Pinpoint the cell where the given text exists, returning its (x, y) midpoint coordinate. 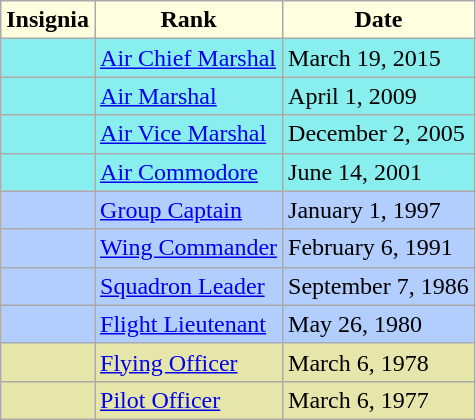
January 1, 1997 (379, 210)
Air Vice Marshal (189, 134)
Air Marshal (189, 96)
Rank (189, 20)
Pilot Officer (189, 400)
Group Captain (189, 210)
Date (379, 20)
June 14, 2001 (379, 172)
Air Commodore (189, 172)
May 26, 1980 (379, 324)
Air Chief Marshal (189, 58)
March 6, 1977 (379, 400)
Flight Lieutenant (189, 324)
Insignia (48, 20)
April 1, 2009 (379, 96)
September 7, 1986 (379, 286)
March 19, 2015 (379, 58)
March 6, 1978 (379, 362)
Wing Commander (189, 248)
December 2, 2005 (379, 134)
Flying Officer (189, 362)
Squadron Leader (189, 286)
February 6, 1991 (379, 248)
